Identify which cell holds the provided text, then report its (x, y) central coordinate. 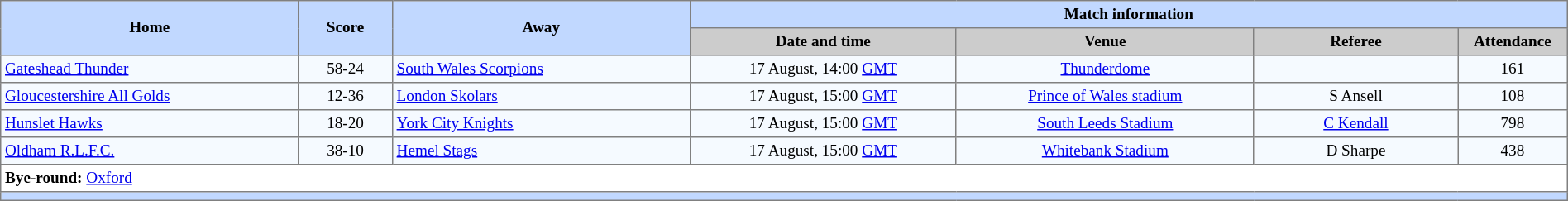
Oldham R.L.F.C. (150, 151)
Bye-round: Oxford (784, 179)
York City Knights (541, 124)
South Leeds Stadium (1105, 124)
S Ansell (1355, 96)
D Sharpe (1355, 151)
12-36 (346, 96)
Attendance (1513, 41)
18-20 (346, 124)
Away (541, 28)
C Kendall (1355, 124)
Thunderdome (1105, 69)
58-24 (346, 69)
Hemel Stags (541, 151)
Referee (1355, 41)
Venue (1105, 41)
Prince of Wales stadium (1105, 96)
Gloucestershire All Golds (150, 96)
South Wales Scorpions (541, 69)
161 (1513, 69)
438 (1513, 151)
Home (150, 28)
798 (1513, 124)
Gateshead Thunder (150, 69)
Date and time (823, 41)
Hunslet Hawks (150, 124)
Match information (1128, 15)
17 August, 14:00 GMT (823, 69)
38-10 (346, 151)
Score (346, 28)
London Skolars (541, 96)
Whitebank Stadium (1105, 151)
108 (1513, 96)
